Output the [X, Y] coordinate of the center of the cell containing the given text.  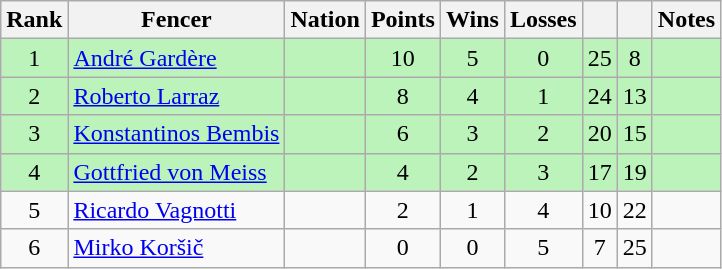
Konstantinos Bembis [176, 134]
Mirko Koršič [176, 248]
Nation [325, 20]
19 [634, 172]
Fencer [176, 20]
André Gardère [176, 58]
24 [600, 96]
Notes [686, 20]
13 [634, 96]
15 [634, 134]
20 [600, 134]
22 [634, 210]
Rank [34, 20]
7 [600, 248]
Roberto Larraz [176, 96]
Losses [543, 20]
Points [402, 20]
Ricardo Vagnotti [176, 210]
Gottfried von Meiss [176, 172]
Wins [472, 20]
17 [600, 172]
